Identify which cell holds the provided text, then report its [x, y] central coordinate. 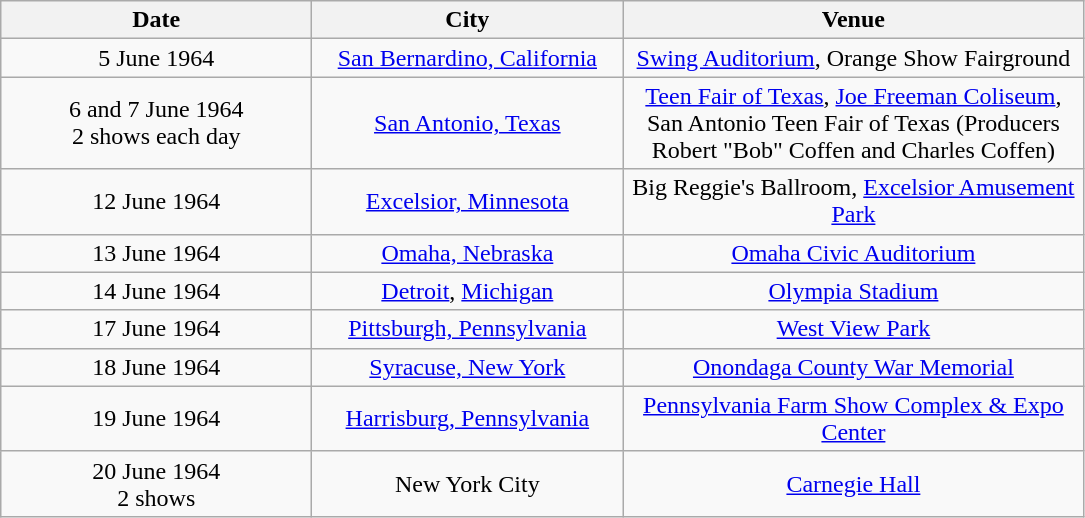
12 June 1964 [156, 202]
Harrisburg, Pennsylvania [468, 418]
Swing Auditorium, Orange Show Fairground [854, 58]
Syracuse, New York [468, 367]
Onondaga County War Memorial [854, 367]
Carnegie Hall [854, 484]
Date [156, 20]
San Bernardino, California [468, 58]
West View Park [854, 329]
13 June 1964 [156, 253]
Teen Fair of Texas, Joe Freeman Coliseum, San Antonio Teen Fair of Texas (Producers Robert "Bob" Coffen and Charles Coffen) [854, 123]
20 June 19642 shows [156, 484]
Olympia Stadium [854, 291]
17 June 1964 [156, 329]
6 and 7 June 19642 shows each day [156, 123]
Excelsior, Minnesota [468, 202]
Pennsylvania Farm Show Complex & Expo Center [854, 418]
Big Reggie's Ballroom, Excelsior Amusement Park [854, 202]
Pittsburgh, Pennsylvania [468, 329]
San Antonio, Texas [468, 123]
Venue [854, 20]
Omaha, Nebraska [468, 253]
5 June 1964 [156, 58]
Omaha Civic Auditorium [854, 253]
Detroit, Michigan [468, 291]
18 June 1964 [156, 367]
14 June 1964 [156, 291]
19 June 1964 [156, 418]
New York City [468, 484]
City [468, 20]
